Locate the cell with the specified text and output its [X, Y] center coordinate. 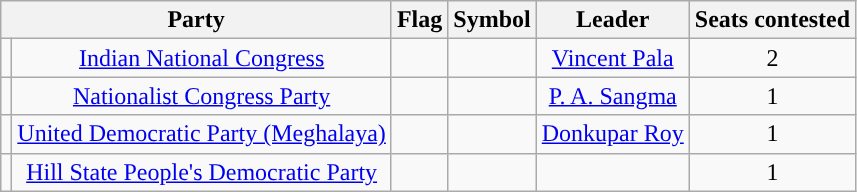
Flag [419, 20]
Seats contested [772, 20]
Nationalist Congress Party [202, 96]
Hill State People's Democratic Party [202, 172]
Symbol [492, 20]
Donkupar Roy [612, 134]
Vincent Pala [612, 58]
United Democratic Party (Meghalaya) [202, 134]
Indian National Congress [202, 58]
P. A. Sangma [612, 96]
Party [196, 20]
2 [772, 58]
Leader [612, 20]
